Capture the cell that displays the provided text and extract its [X, Y] central coordinate. 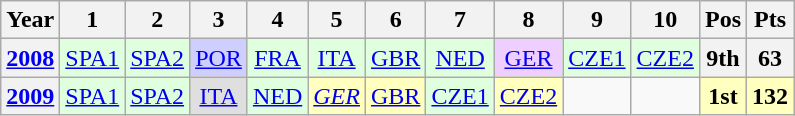
9 [597, 20]
4 [277, 20]
3 [219, 20]
1 [92, 20]
FRA [277, 58]
8 [528, 20]
2 [158, 20]
6 [395, 20]
7 [460, 20]
2008 [30, 58]
POR [219, 58]
2009 [30, 96]
10 [665, 20]
63 [770, 58]
5 [337, 20]
Pos [722, 20]
132 [770, 96]
Year [30, 20]
Pts [770, 20]
1st [722, 96]
9th [722, 58]
